Return (x, y) of the center of cell containing provided text 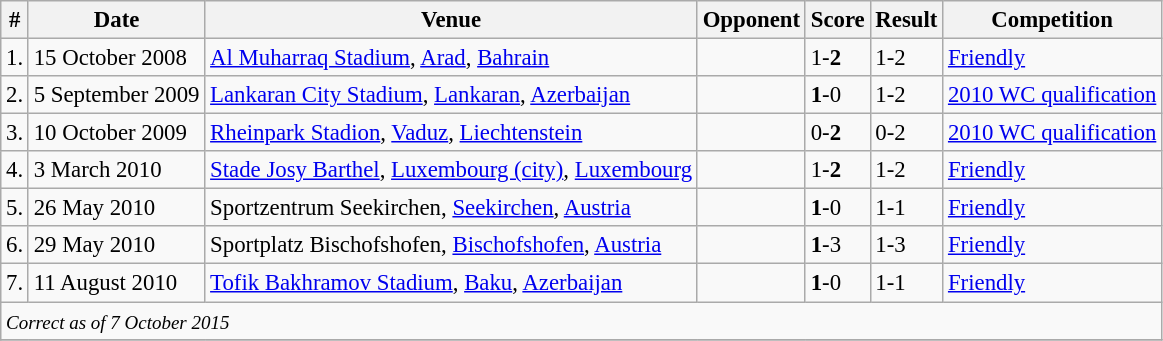
6. (15, 245)
Date (116, 20)
29 May 2010 (116, 245)
3. (15, 133)
2. (15, 95)
1. (15, 58)
Venue (452, 20)
Sportzentrum Seekirchen, Seekirchen, Austria (452, 208)
3 March 2010 (116, 170)
Opponent (751, 20)
# (15, 20)
Lankaran City Stadium, Lankaran, Azerbaijan (452, 95)
7. (15, 283)
Result (906, 20)
5. (15, 208)
4. (15, 170)
15 October 2008 (116, 58)
Stade Josy Barthel, Luxembourg (city), Luxembourg (452, 170)
Al Muharraq Stadium, Arad, Bahrain (452, 58)
Competition (1052, 20)
26 May 2010 (116, 208)
Sportplatz Bischofshofen, Bischofshofen, Austria (452, 245)
11 August 2010 (116, 283)
10 October 2009 (116, 133)
Score (838, 20)
Rheinpark Stadion, Vaduz, Liechtenstein (452, 133)
5 September 2009 (116, 95)
Correct as of 7 October 2015 (582, 321)
Tofik Bakhramov Stadium, Baku, Azerbaijan (452, 283)
